Search for the cell housing the specified text and yield its (X, Y) center coordinate. 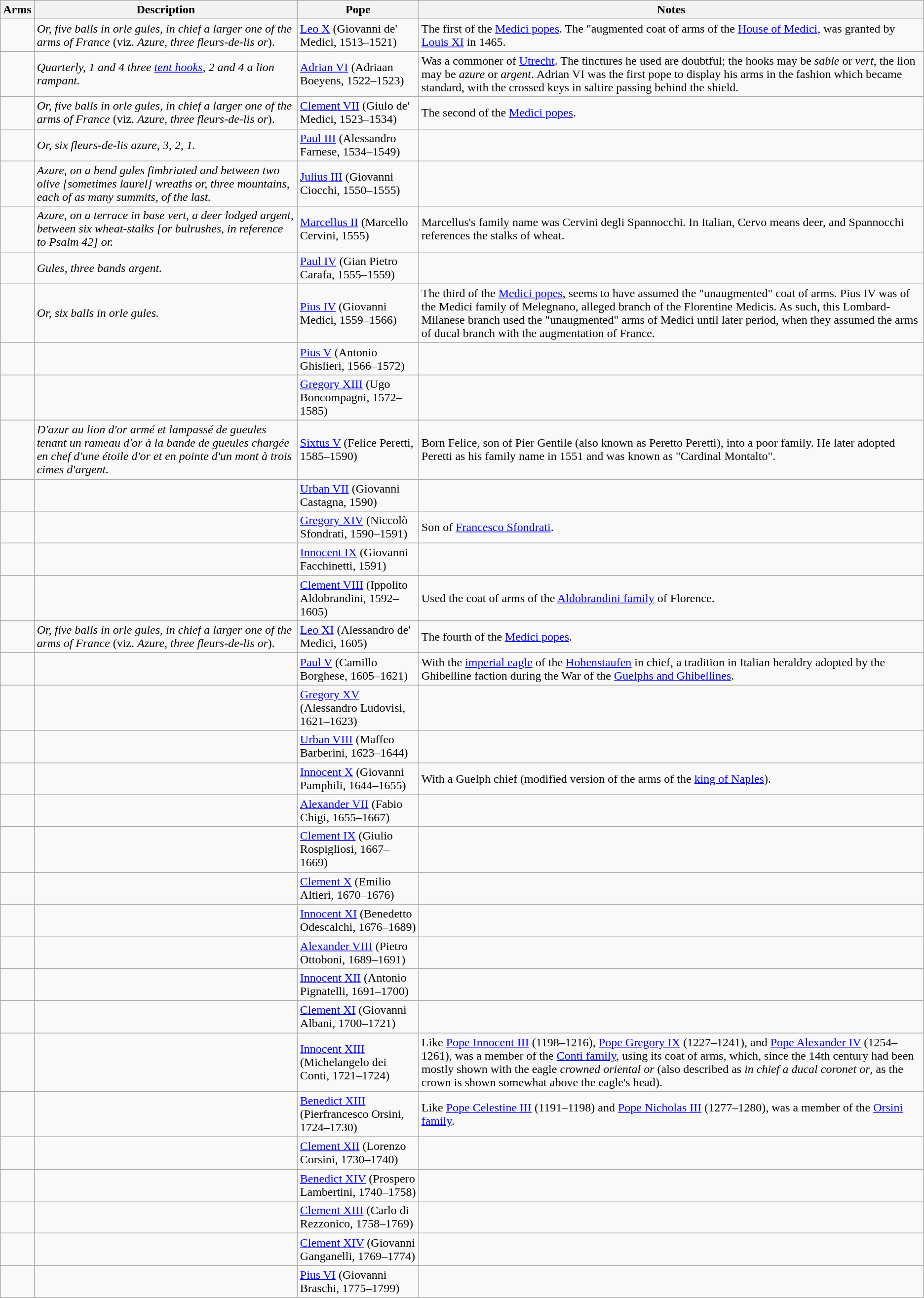
Description (166, 10)
The second of the Medici popes. (671, 113)
Pope (358, 10)
Or, six balls in orle gules. (166, 313)
Clement XII (Lorenzo Corsini, 1730–1740) (358, 1153)
Innocent X (Giovanni Pamphili, 1644–1655) (358, 779)
Pius VI (Giovanni Braschi, 1775–1799) (358, 1281)
Clement VII (Giulo de' Medici, 1523–1534) (358, 113)
Azure, on a bend gules fimbriated and between two olive [sometimes laurel] wreaths or, three mountains, each of as many summits, of the last. (166, 184)
Arms (17, 10)
Gregory XIV (Niccolò Sfondrati, 1590–1591) (358, 527)
Alexander VIII (Pietro Ottoboni, 1689–1691) (358, 953)
Innocent XIII (Michelangelo dei Conti, 1721–1724) (358, 1062)
Clement XIII (Carlo di Rezzonico, 1758–1769) (358, 1217)
Paul IV (Gian Pietro Carafa, 1555–1559) (358, 267)
Like Pope Celestine III (1191–1198) and Pope Nicholas III (1277–1280), was a member of the Orsini family. (671, 1114)
Leo XI (Alessandro de' Medici, 1605) (358, 637)
Quarterly, 1 and 4 three tent hooks, 2 and 4 a lion rampant. (166, 74)
Clement XIV (Giovanni Ganganelli, 1769–1774) (358, 1250)
Or, six fleurs-de-lis azure, 3, 2, 1. (166, 145)
Leo X (Giovanni de' Medici, 1513–1521) (358, 36)
Pius IV (Giovanni Medici, 1559–1566) (358, 313)
Pius V (Antonio Ghislieri, 1566–1572) (358, 358)
Son of Francesco Sfondrati. (671, 527)
Azure, on a terrace in base vert, a deer lodged argent, between six wheat-stalks [or bulrushes, in reference to Psalm 42] or. (166, 229)
Clement VIII (Ippolito Aldobrandini, 1592–1605) (358, 598)
Benedict XIII (Pierfrancesco Orsini, 1724–1730) (358, 1114)
Gules, three bands argent. (166, 267)
Innocent IX (Giovanni Facchinetti, 1591) (358, 560)
Sixtus V (Felice Peretti, 1585–1590) (358, 449)
Urban VIII (Maffeo Barberini, 1623–1644) (358, 746)
Clement XI (Giovanni Albani, 1700–1721) (358, 1017)
Clement IX (Giulio Rospigliosi, 1667–1669) (358, 849)
Julius III (Giovanni Ciocchi, 1550–1555) (358, 184)
Innocent XII (Antonio Pignatelli, 1691–1700) (358, 984)
Marcellus II (Marcello Cervini, 1555) (358, 229)
Notes (671, 10)
Adrian VI (Adriaan Boeyens, 1522–1523) (358, 74)
The first of the Medici popes. The "augmented coat of arms of the House of Medici, was granted by Louis XI in 1465. (671, 36)
Urban VII (Giovanni Castagna, 1590) (358, 495)
Benedict XIV (Prospero Lambertini, 1740–1758) (358, 1185)
The fourth of the Medici popes. (671, 637)
Clement X (Emilio Altieri, 1670–1676) (358, 888)
Marcellus's family name was Cervini degli Spannocchi. In Italian, Cervo means deer, and Spannocchi references the stalks of wheat. (671, 229)
Gregory XV (Alessandro Ludovisi, 1621–1623) (358, 708)
Used the coat of arms of the Aldobrandini family of Florence. (671, 598)
Innocent XI (Benedetto Odescalchi, 1676–1689) (358, 920)
With a Guelph chief (modified version of the arms of the king of Naples). (671, 779)
Alexander VII (Fabio Chigi, 1655–1667) (358, 810)
Gregory XIII (Ugo Boncompagni, 1572–1585) (358, 397)
Paul III (Alessandro Farnese, 1534–1549) (358, 145)
Paul V (Camillo Borghese, 1605–1621) (358, 669)
